Return [X, Y] of the center of cell containing provided text 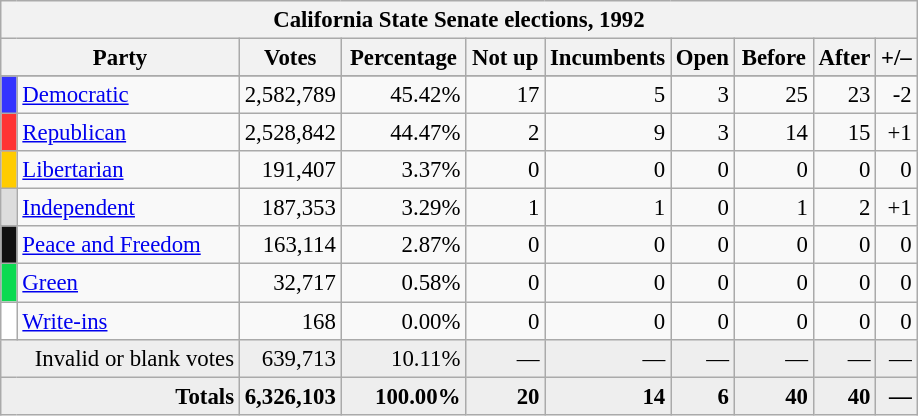
+/– [896, 58]
15 [844, 133]
3.29% [404, 208]
Before [774, 58]
Peace and Freedom [128, 245]
25 [774, 95]
Open [703, 58]
639,713 [290, 358]
6 [703, 396]
Green [128, 283]
45.42% [404, 95]
Libertarian [128, 170]
5 [608, 95]
23 [844, 95]
Totals [120, 396]
Republican [128, 133]
Percentage [404, 58]
Democratic [128, 95]
Incumbents [608, 58]
32,717 [290, 283]
Not up [506, 58]
191,407 [290, 170]
44.47% [404, 133]
9 [608, 133]
-2 [896, 95]
Votes [290, 58]
0.58% [404, 283]
Invalid or blank votes [120, 358]
2,528,842 [290, 133]
Independent [128, 208]
California State Senate elections, 1992 [459, 20]
Party [120, 58]
After [844, 58]
168 [290, 321]
Write-ins [128, 321]
2.87% [404, 245]
163,114 [290, 245]
100.00% [404, 396]
187,353 [290, 208]
6,326,103 [290, 396]
0.00% [404, 321]
20 [506, 396]
3.37% [404, 170]
17 [506, 95]
10.11% [404, 358]
2,582,789 [290, 95]
